Find where the given text appears and provide that cell's center as (X, Y) coordinate. 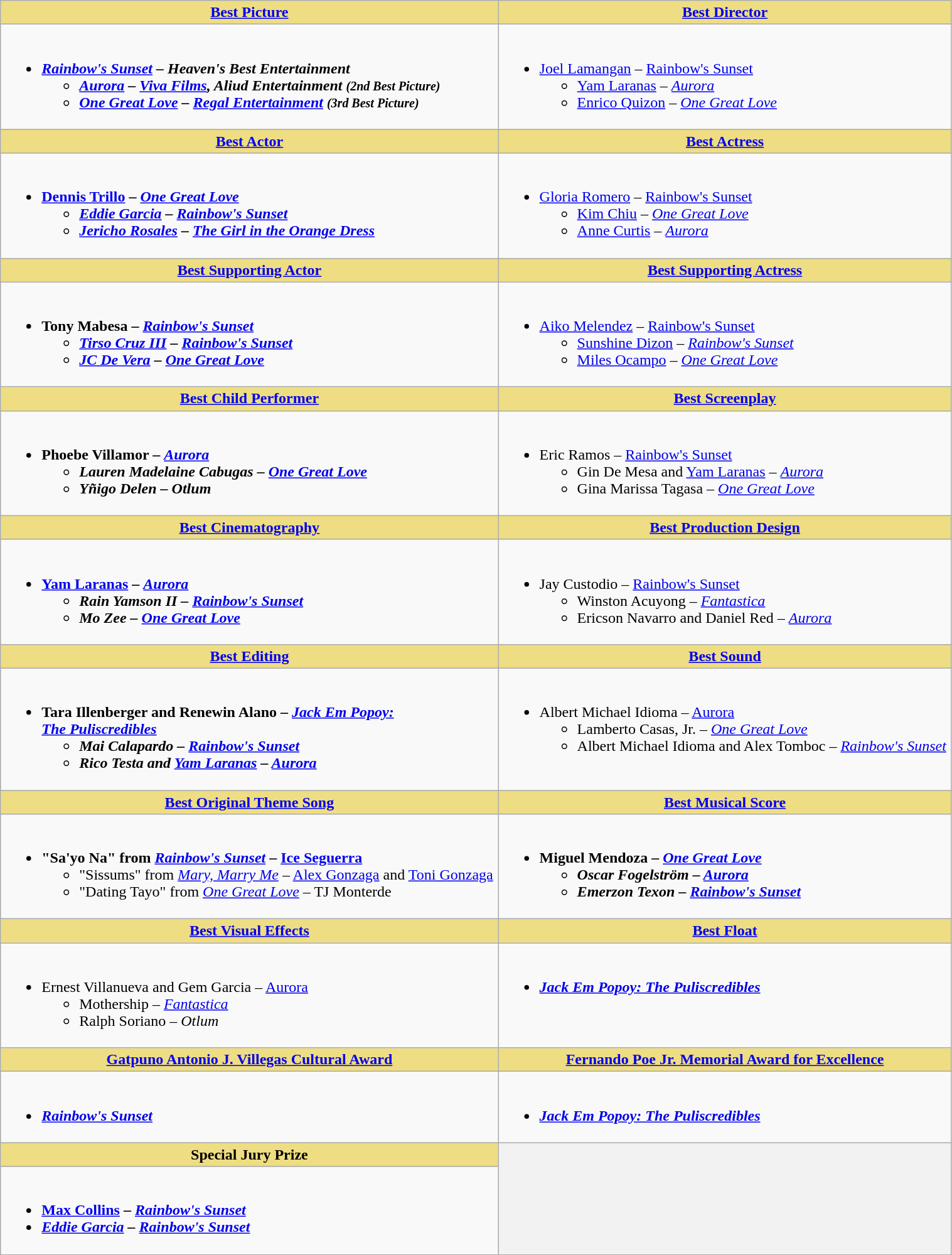
Phoebe Villamor – AuroraLauren Madelaine Cabugas – One Great LoveYñigo Delen – Otlum (250, 463)
Eric Ramos – Rainbow's SunsetGin De Mesa and Yam Laranas – AuroraGina Marissa Tagasa – One Great Love (725, 463)
Albert Michael Idioma – AuroraLamberto Casas, Jr. – One Great LoveAlbert Michael Idioma and Alex Tomboc – Rainbow's Sunset (725, 729)
Tara Illenberger and Renewin Alano – Jack Em Popoy: The PuliscrediblesMai Calapardo – Rainbow's SunsetRico Testa and Yam Laranas – Aurora (250, 729)
Best Float (725, 931)
Best Picture (250, 13)
Best Musical Score (725, 802)
Dennis Trillo – One Great LoveEddie Garcia – Rainbow's SunsetJericho Rosales – The Girl in the Orange Dress (250, 206)
Best Screenplay (725, 399)
Jay Custodio – Rainbow's SunsetWinston Acuyong – FantasticaEricson Navarro and Daniel Red – Aurora (725, 591)
Best Editing (250, 656)
Special Jury Prize (250, 1155)
Yam Laranas – AuroraRain Yamson II – Rainbow's SunsetMo Zee – One Great Love (250, 591)
Miguel Mendoza – One Great LoveOscar Fogelström – AuroraEmerzon Texon – Rainbow's Sunset (725, 866)
Max Collins – Rainbow's SunsetEddie Garcia – Rainbow's Sunset (250, 1210)
Best Visual Effects (250, 931)
Best Cinematography (250, 527)
Best Sound (725, 656)
Fernando Poe Jr. Memorial Award for Excellence (725, 1060)
Rainbow's Sunset (250, 1107)
Ernest Villanueva and Gem Garcia – AuroraMothership – FantasticaRalph Soriano – Otlum (250, 996)
Best Production Design (725, 527)
Best Actress (725, 141)
Gatpuno Antonio J. Villegas Cultural Award (250, 1060)
Best Child Performer (250, 399)
Joel Lamangan – Rainbow's SunsetYam Laranas – AuroraEnrico Quizon – One Great Love (725, 77)
Best Director (725, 13)
Best Actor (250, 141)
Gloria Romero – Rainbow's SunsetKim Chiu – One Great LoveAnne Curtis – Aurora (725, 206)
Best Supporting Actress (725, 270)
Best Original Theme Song (250, 802)
Best Supporting Actor (250, 270)
Tony Mabesa – Rainbow's SunsetTirso Cruz III – Rainbow's SunsetJC De Vera – One Great Love (250, 334)
Aiko Melendez – Rainbow's SunsetSunshine Dizon – Rainbow's SunsetMiles Ocampo – One Great Love (725, 334)
